Pinpoint the cell where the given text exists, returning its (X, Y) midpoint coordinate. 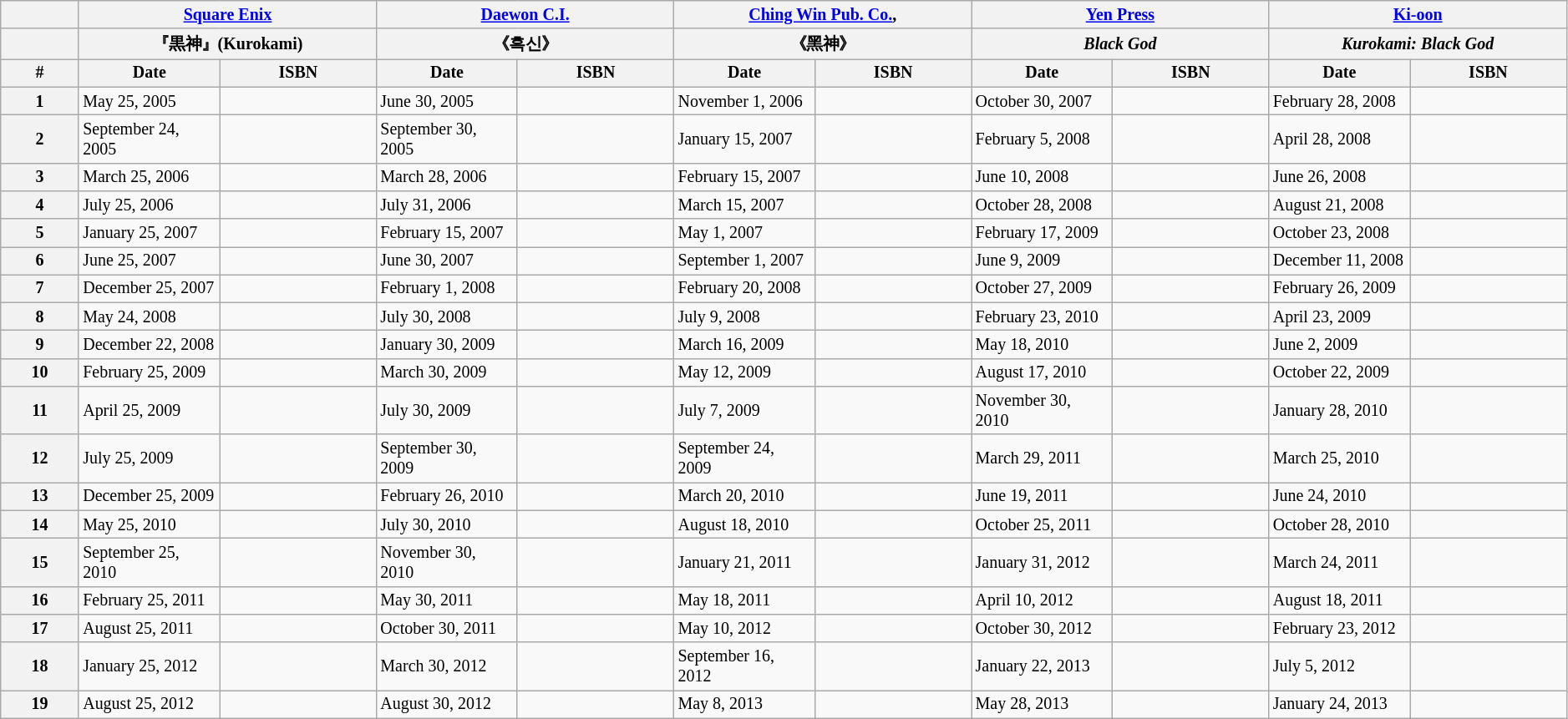
February 23, 2010 (1043, 317)
March 16, 2009 (745, 344)
May 1, 2007 (745, 232)
June 10, 2008 (1043, 177)
July 5, 2012 (1340, 666)
March 29, 2011 (1043, 459)
May 25, 2010 (149, 524)
March 24, 2011 (1340, 563)
October 30, 2011 (448, 628)
January 30, 2009 (448, 344)
June 2, 2009 (1340, 344)
May 8, 2013 (745, 705)
March 28, 2006 (448, 177)
January 21, 2011 (745, 563)
17 (40, 628)
February 25, 2009 (149, 372)
《흑신》 (525, 44)
January 22, 2013 (1043, 666)
June 26, 2008 (1340, 177)
Ching Win Pub. Co., (823, 15)
October 30, 2012 (1043, 628)
February 1, 2008 (448, 289)
May 10, 2012 (745, 628)
《黑神》 (823, 44)
June 19, 2011 (1043, 496)
# (40, 73)
March 25, 2010 (1340, 459)
September 25, 2010 (149, 563)
June 30, 2007 (448, 261)
July 30, 2008 (448, 317)
Daewon C.I. (525, 15)
September 30, 2009 (448, 459)
July 30, 2010 (448, 524)
May 18, 2011 (745, 601)
February 20, 2008 (745, 289)
February 26, 2010 (448, 496)
September 1, 2007 (745, 261)
December 22, 2008 (149, 344)
12 (40, 459)
October 25, 2011 (1043, 524)
January 28, 2010 (1340, 411)
11 (40, 411)
10 (40, 372)
16 (40, 601)
March 30, 2012 (448, 666)
1 (40, 100)
3 (40, 177)
October 23, 2008 (1340, 232)
June 25, 2007 (149, 261)
Black God (1120, 44)
August 30, 2012 (448, 705)
May 24, 2008 (149, 317)
September 24, 2005 (149, 139)
October 30, 2007 (1043, 100)
July 7, 2009 (745, 411)
August 18, 2010 (745, 524)
October 28, 2008 (1043, 205)
May 28, 2013 (1043, 705)
January 24, 2013 (1340, 705)
February 5, 2008 (1043, 139)
5 (40, 232)
March 30, 2009 (448, 372)
March 20, 2010 (745, 496)
October 27, 2009 (1043, 289)
February 17, 2009 (1043, 232)
January 25, 2007 (149, 232)
December 25, 2007 (149, 289)
8 (40, 317)
7 (40, 289)
July 31, 2006 (448, 205)
February 26, 2009 (1340, 289)
18 (40, 666)
October 28, 2010 (1340, 524)
February 23, 2012 (1340, 628)
『黒神』(Kurokami) (227, 44)
January 15, 2007 (745, 139)
May 12, 2009 (745, 372)
May 18, 2010 (1043, 344)
6 (40, 261)
September 30, 2005 (448, 139)
January 25, 2012 (149, 666)
14 (40, 524)
September 24, 2009 (745, 459)
9 (40, 344)
April 25, 2009 (149, 411)
July 30, 2009 (448, 411)
August 25, 2011 (149, 628)
February 25, 2011 (149, 601)
2 (40, 139)
July 9, 2008 (745, 317)
13 (40, 496)
November 1, 2006 (745, 100)
October 22, 2009 (1340, 372)
Square Enix (227, 15)
15 (40, 563)
Yen Press (1120, 15)
May 25, 2005 (149, 100)
December 11, 2008 (1340, 261)
August 17, 2010 (1043, 372)
April 23, 2009 (1340, 317)
19 (40, 705)
December 25, 2009 (149, 496)
April 28, 2008 (1340, 139)
July 25, 2006 (149, 205)
July 25, 2009 (149, 459)
March 25, 2006 (149, 177)
Kurokami: Black God (1418, 44)
May 30, 2011 (448, 601)
March 15, 2007 (745, 205)
August 18, 2011 (1340, 601)
April 10, 2012 (1043, 601)
June 30, 2005 (448, 100)
January 31, 2012 (1043, 563)
Ki-oon (1418, 15)
September 16, 2012 (745, 666)
June 9, 2009 (1043, 261)
August 21, 2008 (1340, 205)
4 (40, 205)
June 24, 2010 (1340, 496)
February 28, 2008 (1340, 100)
August 25, 2012 (149, 705)
